Search for the cell housing the specified text and yield its [X, Y] center coordinate. 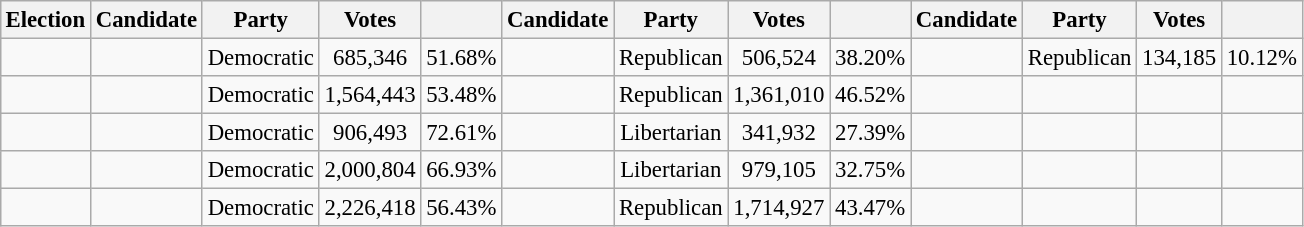
1,361,010 [779, 95]
46.52% [870, 95]
906,493 [370, 133]
66.93% [462, 170]
32.75% [870, 170]
685,346 [370, 57]
2,000,804 [370, 170]
979,105 [779, 170]
Election [45, 20]
72.61% [462, 133]
53.48% [462, 95]
1,714,927 [779, 208]
56.43% [462, 208]
38.20% [870, 57]
2,226,418 [370, 208]
341,932 [779, 133]
10.12% [1262, 57]
134,185 [1180, 57]
1,564,443 [370, 95]
43.47% [870, 208]
506,524 [779, 57]
51.68% [462, 57]
27.39% [870, 133]
